Return the [x, y] coordinate for the center point of the cell that contains the specified text.  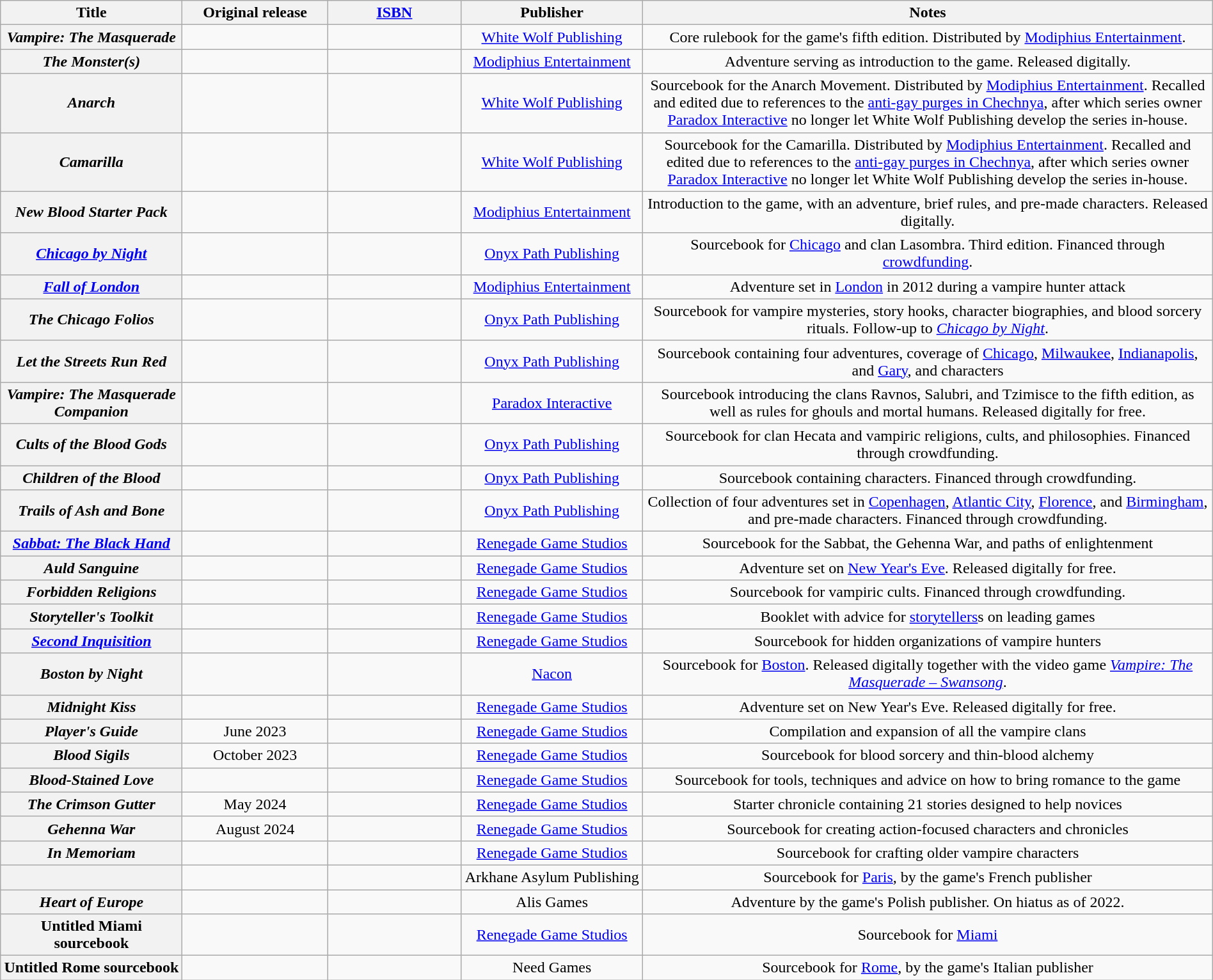
Midnight Kiss [91, 707]
Adventure set in London in 2012 during a vampire hunter attack [928, 287]
Sourcebook for vampiric cults. Financed through crowdfunding. [928, 592]
Original release [255, 13]
Sourcebook for creating action-focused characters and chronicles [928, 828]
Gehenna War [91, 828]
Sourcebook for Boston. Released digitally together with the video game Vampire: The Masquerade – Swansong. [928, 674]
Storyteller's Toolkit [91, 617]
May 2024 [255, 804]
Booklet with advice for storytellerss on leading games [928, 617]
Fall of London [91, 287]
Boston by Night [91, 674]
Introduction to the game, with an adventure, brief rules, and pre-made characters. Released digitally. [928, 212]
Second Inquisition [91, 641]
Sourcebook for clan Hecata and vampiric religions, cults, and philosophies. Financed through crowdfunding. [928, 444]
Heart of Europe [91, 901]
Let the Streets Run Red [91, 361]
Cults of the Blood Gods [91, 444]
Sourcebook containing four adventures, coverage of Chicago, Milwaukee, Indianapolis, and Gary, and characters [928, 361]
Sourcebook for Rome, by the game's Italian publisher [928, 968]
Arkhane Asylum Publishing [552, 877]
Blood Sigils [91, 755]
Chicago by Night [91, 253]
ISBN [394, 13]
Camarilla [91, 162]
Adventure serving as introduction to the game. Released digitally. [928, 61]
The Monster(s) [91, 61]
New Blood Starter Pack [91, 212]
The Chicago Folios [91, 320]
Sourcebook for hidden organizations of vampire hunters [928, 641]
Publisher [552, 13]
Core rulebook for the game's fifth edition. Distributed by Modiphius Entertainment. [928, 37]
August 2024 [255, 828]
Need Games [552, 968]
Vampire: The Masquerade Companion [91, 403]
Sourcebook for Miami [928, 935]
Sourcebook for vampire mysteries, story hooks, character biographies, and blood sorcery rituals. Follow-up to Chicago by Night. [928, 320]
Alis Games [552, 901]
Sabbat: The Black Hand [91, 544]
Starter chronicle containing 21 stories designed to help novices [928, 804]
Auld Sanguine [91, 568]
Sourcebook for crafting older vampire characters [928, 853]
Compilation and expansion of all the vampire clans [928, 731]
Vampire: The Masquerade [91, 37]
Sourcebook for the Sabbat, the Gehenna War, and paths of enlightenment [928, 544]
Blood-Stained Love [91, 780]
Sourcebook for Paris, by the game's French publisher [928, 877]
Player's Guide [91, 731]
In Memoriam [91, 853]
October 2023 [255, 755]
Paradox Interactive [552, 403]
Anarch [91, 103]
Sourcebook containing characters. Financed through crowdfunding. [928, 478]
June 2023 [255, 731]
Sourcebook for blood sorcery and thin-blood alchemy [928, 755]
Nacon [552, 674]
Untitled Miami sourcebook [91, 935]
Adventure by the game's Polish publisher. On hiatus as of 2022. [928, 901]
Collection of four adventures set in Copenhagen, Atlantic City, Florence, and Birmingham, and pre-made characters. Financed through crowdfunding. [928, 510]
Notes [928, 13]
Forbidden Religions [91, 592]
The Crimson Gutter [91, 804]
Sourcebook for Chicago and clan Lasombra. Third edition. Financed through crowdfunding. [928, 253]
Untitled Rome sourcebook [91, 968]
Children of the Blood [91, 478]
Sourcebook for tools, techniques and advice on how to bring romance to the game [928, 780]
Trails of Ash and Bone [91, 510]
Title [91, 13]
